Detect which cell encompasses the target text, then output its (x, y) center coordinate. 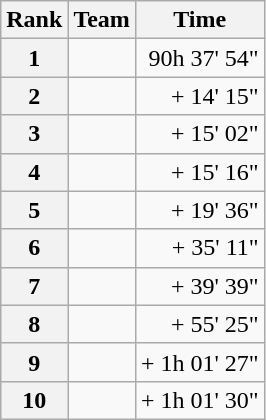
Rank (34, 20)
+ 15' 02" (200, 134)
+ 39' 39" (200, 286)
5 (34, 210)
6 (34, 248)
Time (200, 20)
Team (102, 20)
90h 37' 54" (200, 58)
+ 1h 01' 30" (200, 400)
2 (34, 96)
10 (34, 400)
+ 15' 16" (200, 172)
8 (34, 324)
9 (34, 362)
+ 55' 25" (200, 324)
3 (34, 134)
+ 14' 15" (200, 96)
1 (34, 58)
4 (34, 172)
+ 35' 11" (200, 248)
+ 1h 01' 27" (200, 362)
+ 19' 36" (200, 210)
7 (34, 286)
